Locate the cell with the specified text and output its (X, Y) center coordinate. 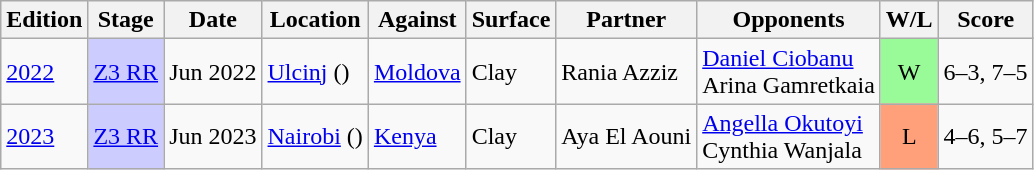
Edition (44, 20)
Stage (126, 20)
Ulcinj () (315, 72)
Date (213, 20)
Aya El Aouni (626, 136)
Location (315, 20)
Daniel Ciobanu Arina Gamretkaia (789, 72)
Nairobi () (315, 136)
Surface (511, 20)
2022 (44, 72)
Partner (626, 20)
4–6, 5–7 (986, 136)
W/L (909, 20)
Opponents (789, 20)
6–3, 7–5 (986, 72)
L (909, 136)
Score (986, 20)
Against (417, 20)
Jun 2023 (213, 136)
Angella Okutoyi Cynthia Wanjala (789, 136)
Kenya (417, 136)
Rania Azziz (626, 72)
2023 (44, 136)
W (909, 72)
Moldova (417, 72)
Jun 2022 (213, 72)
